Provide the (x, y) coordinate of the cell's center where the given text is located.  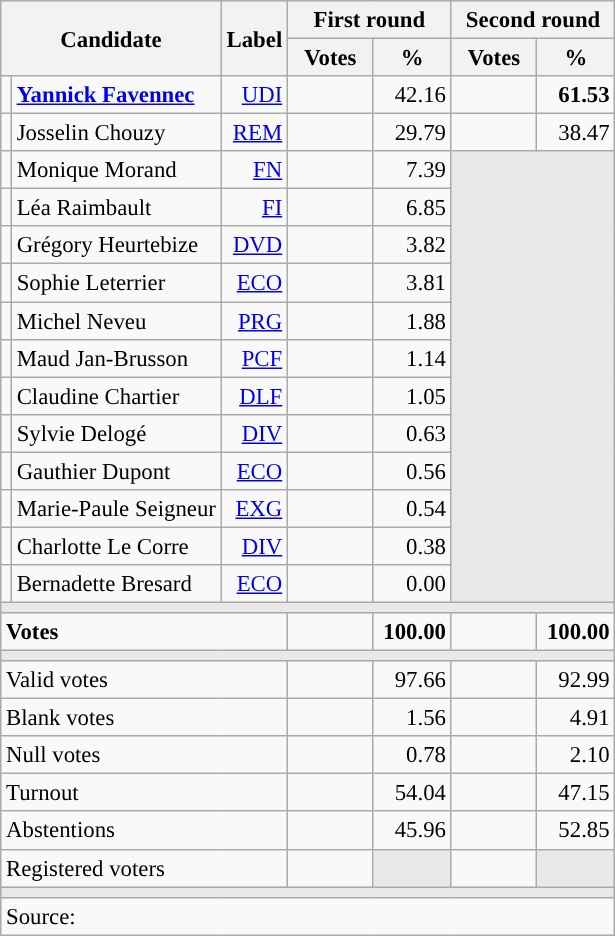
Charlotte Le Corre (116, 546)
1.88 (412, 321)
Léa Raimbault (116, 208)
0.56 (412, 471)
REM (254, 133)
0.00 (412, 584)
Josselin Chouzy (116, 133)
FI (254, 208)
Yannick Favennec (116, 95)
Sophie Leterrier (116, 283)
47.15 (576, 793)
3.82 (412, 245)
38.47 (576, 133)
Label (254, 38)
3.81 (412, 283)
45.96 (412, 831)
Turnout (144, 793)
0.38 (412, 546)
52.85 (576, 831)
29.79 (412, 133)
UDI (254, 95)
Null votes (144, 755)
0.63 (412, 433)
Abstentions (144, 831)
Valid votes (144, 680)
1.05 (412, 396)
Second round (533, 20)
PCF (254, 358)
DVD (254, 245)
EXG (254, 509)
Blank votes (144, 718)
FN (254, 170)
Grégory Heurtebize (116, 245)
Gauthier Dupont (116, 471)
97.66 (412, 680)
Bernadette Bresard (116, 584)
42.16 (412, 95)
DLF (254, 396)
2.10 (576, 755)
Michel Neveu (116, 321)
Monique Morand (116, 170)
92.99 (576, 680)
Sylvie Delogé (116, 433)
6.85 (412, 208)
61.53 (576, 95)
Candidate (111, 38)
Marie-Paule Seigneur (116, 509)
1.14 (412, 358)
1.56 (412, 718)
PRG (254, 321)
Claudine Chartier (116, 396)
4.91 (576, 718)
0.78 (412, 755)
Registered voters (144, 868)
7.39 (412, 170)
Source: (308, 916)
Maud Jan-Brusson (116, 358)
0.54 (412, 509)
54.04 (412, 793)
First round (370, 20)
